Determine the [x, y] coordinate at the center of the cell enclosing the given text.  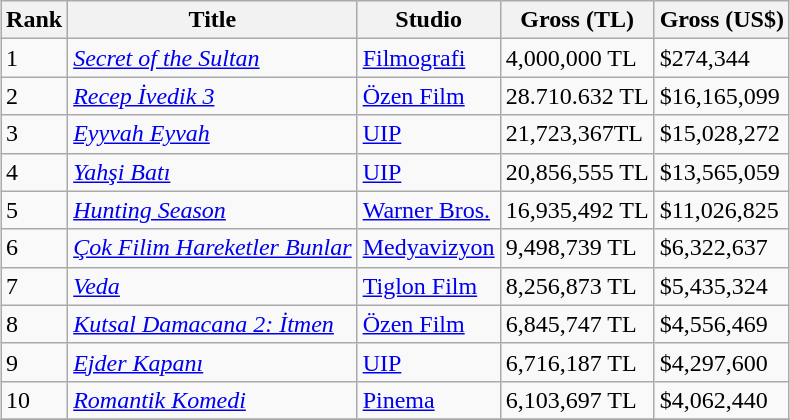
1 [34, 58]
Eyyvah Eyvah [212, 134]
3 [34, 134]
Gross (US$) [722, 20]
Çok Filim Hareketler Bunlar [212, 248]
Gross (TL) [577, 20]
Veda [212, 286]
16,935,492 TL [577, 210]
Title [212, 20]
Pinema [428, 400]
2 [34, 96]
Hunting Season [212, 210]
8 [34, 324]
6 [34, 248]
28.710.632 TL [577, 96]
10 [34, 400]
Romantik Komedi [212, 400]
Filmografi [428, 58]
9 [34, 362]
6,845,747 TL [577, 324]
8,256,873 TL [577, 286]
$15,028,272 [722, 134]
$5,435,324 [722, 286]
$11,026,825 [722, 210]
Medyavizyon [428, 248]
$4,297,600 [722, 362]
Yahşi Batı [212, 172]
$4,556,469 [722, 324]
6,716,187 TL [577, 362]
5 [34, 210]
9,498,739 TL [577, 248]
Recep İvedik 3 [212, 96]
6,103,697 TL [577, 400]
Rank [34, 20]
$16,165,099 [722, 96]
Kutsal Damacana 2: İtmen [212, 324]
Tiglon Film [428, 286]
$274,344 [722, 58]
4 [34, 172]
Secret of the Sultan [212, 58]
4,000,000 TL [577, 58]
$4,062,440 [722, 400]
7 [34, 286]
$13,565,059 [722, 172]
Studio [428, 20]
21,723,367TL [577, 134]
20,856,555 TL [577, 172]
Ejder Kapanı [212, 362]
$6,322,637 [722, 248]
Warner Bros. [428, 210]
